Pinpoint the cell where the given text exists, returning its (x, y) midpoint coordinate. 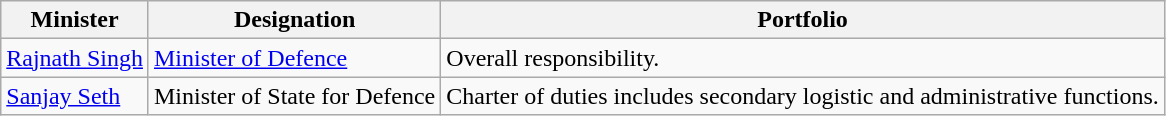
Portfolio (803, 20)
Minister of Defence (294, 58)
Designation (294, 20)
Charter of duties includes secondary logistic and administrative functions. (803, 96)
Minister of State for Defence (294, 96)
Sanjay Seth (75, 96)
Rajnath Singh (75, 58)
Minister (75, 20)
Overall responsibility. (803, 58)
